Locate the cell with the specified text and output its (X, Y) center coordinate. 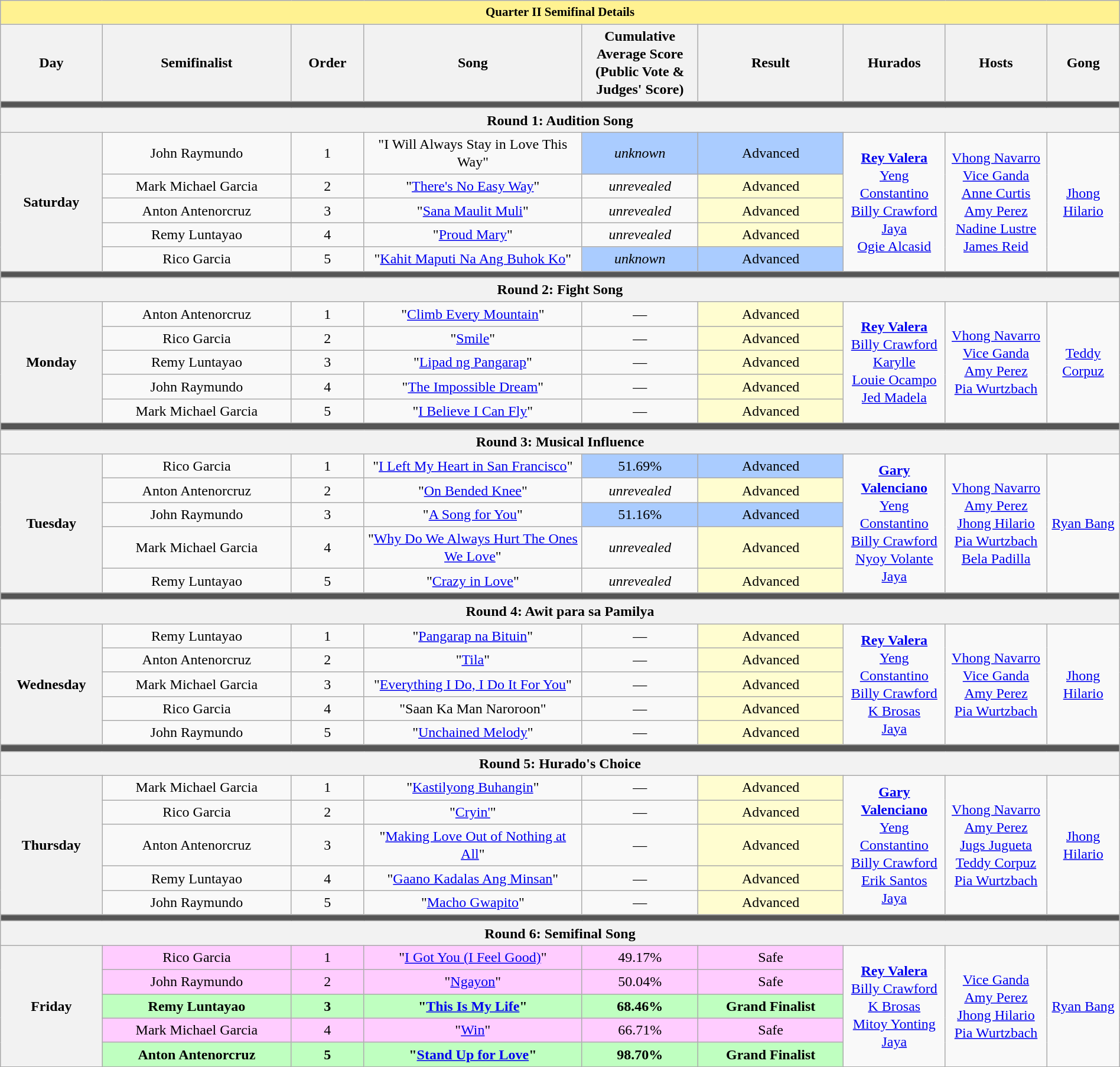
"Why Do We Always Hurt The Ones We Love" (473, 548)
"There's No Easy Way" (473, 187)
Round 6: Semifinal Song (560, 933)
51.69% (640, 466)
"Cryin'" (473, 813)
"I Believe I Can Fly" (473, 411)
Gong (1083, 63)
49.17% (640, 958)
Hosts (996, 63)
"Climb Every Mountain" (473, 314)
66.71% (640, 1030)
98.70% (640, 1055)
"Tila" (473, 660)
"Everything I Do, I Do It For You" (473, 684)
Song (473, 63)
"Unchained Melody" (473, 732)
"I Will Always Stay in Love This Way" (473, 154)
"I Left My Heart in San Francisco" (473, 466)
Monday (51, 363)
Round 3: Musical Influence (560, 442)
Rey ValeraYeng ConstantinoBilly CrawfordJayaOgie Alcasid (894, 202)
"Saan Ka Man Naroroon" (473, 709)
Result (771, 63)
"A Song for You" (473, 515)
"Kahit Maputi Na Ang Buhok Ko" (473, 259)
"Stand Up for Love" (473, 1055)
50.04% (640, 981)
Quarter II Semifinal Details (560, 12)
Gary ValencianoYeng ConstantinoBilly CrawfordNyoy VolanteJaya (894, 523)
Round 1: Audition Song (560, 120)
"Gaano Kadalas Ang Minsan" (473, 879)
"This Is My Life" (473, 1006)
Gary ValencianoYeng ConstantinoBilly CrawfordErik SantosJaya (894, 846)
Rey ValeraBilly CrawfordKarylleLouie OcampoJed Madela (894, 363)
51.16% (640, 515)
Rey ValeraYeng ConstantinoBilly CrawfordK BrosasJaya (894, 684)
"Kastilyong Buhangin" (473, 788)
Cumulative Average Score (Public Vote & Judges' Score) (640, 63)
Friday (51, 1006)
Vhong NavarroAmy PerezJugs JuguetaTeddy CorpuzPia Wurtzbach (996, 846)
"Making Love Out of Nothing at All" (473, 846)
Hurados (894, 63)
"On Bended Knee" (473, 490)
"Lipad ng Pangarap" (473, 363)
Round 5: Hurado's Choice (560, 764)
Vice GandaAmy PerezJhong HilarioPia Wurtzbach (996, 1006)
Tuesday (51, 523)
Vhong NavarroAmy PerezJhong HilarioPia WurtzbachBela Padilla (996, 523)
Saturday (51, 202)
"I Got You (I Feel Good)" (473, 958)
"Win" (473, 1030)
Day (51, 63)
"Pangarap na Bituin" (473, 635)
"Crazy in Love" (473, 581)
"The Impossible Dream" (473, 386)
Vhong NavarroVice GandaAnne CurtisAmy PerezNadine LustreJames Reid (996, 202)
"Proud Mary" (473, 235)
Wednesday (51, 684)
Thursday (51, 846)
Round 2: Fight Song (560, 289)
Rey ValeraBilly CrawfordK BrosasMitoy YontingJaya (894, 1006)
Teddy Corpuz (1083, 363)
"Smile" (473, 338)
"Macho Gwapito" (473, 902)
"Sana Maulit Muli" (473, 210)
"Ngayon" (473, 981)
Order (327, 63)
Semifinalist (197, 63)
Round 4: Awit para sa Pamilya (560, 612)
68.46% (640, 1006)
